Locate the cell with the specified text and output its [X, Y] center coordinate. 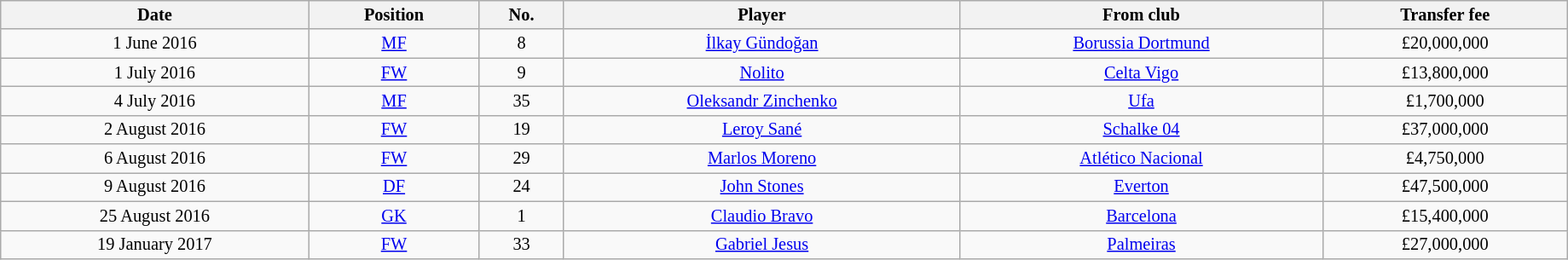
Palmeiras [1141, 245]
6 August 2016 [155, 159]
2 August 2016 [155, 130]
25 August 2016 [155, 216]
£1,700,000 [1444, 101]
9 [522, 72]
Player [762, 14]
£4,750,000 [1444, 159]
£27,000,000 [1444, 245]
Schalke 04 [1141, 130]
Barcelona [1141, 216]
£20,000,000 [1444, 43]
Transfer fee [1444, 14]
1 July 2016 [155, 72]
Celta Vigo [1141, 72]
Claudio Bravo [762, 216]
33 [522, 245]
£37,000,000 [1444, 130]
Marlos Moreno [762, 159]
Date [155, 14]
From club [1141, 14]
Oleksandr Zinchenko [762, 101]
29 [522, 159]
Ufa [1141, 101]
Position [394, 14]
4 July 2016 [155, 101]
19 [522, 130]
Nolito [762, 72]
£47,500,000 [1444, 187]
9 August 2016 [155, 187]
35 [522, 101]
Atlético Nacional [1141, 159]
GK [394, 216]
8 [522, 43]
No. [522, 14]
£13,800,000 [1444, 72]
DF [394, 187]
Everton [1141, 187]
John Stones [762, 187]
1 [522, 216]
19 January 2017 [155, 245]
£15,400,000 [1444, 216]
İlkay Gündoğan [762, 43]
1 June 2016 [155, 43]
24 [522, 187]
Borussia Dortmund [1141, 43]
Gabriel Jesus [762, 245]
Leroy Sané [762, 130]
